Extract the [x, y] coordinate from the center of the cell holding the provided text.  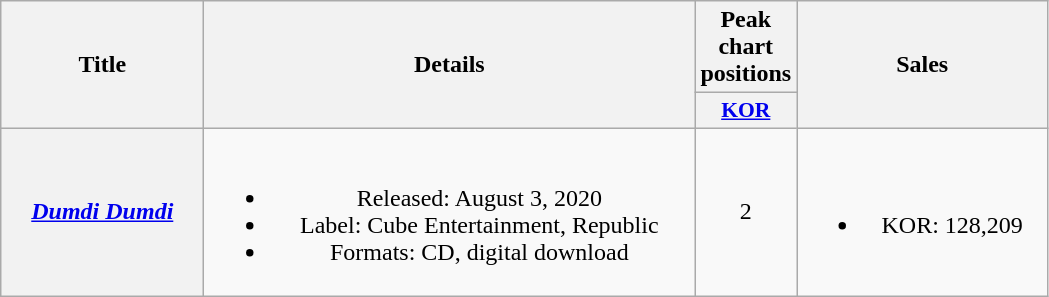
KOR [746, 111]
Sales [922, 65]
Details [450, 65]
Dumdi Dumdi [102, 212]
Title [102, 65]
Released: August 3, 2020Label: Cube Entertainment, RepublicFormats: CD, digital download [450, 212]
KOR: 128,209 [922, 212]
Peak chart positions [746, 47]
2 [746, 212]
